From the cell containing the given text, extract its center point as (X, Y) coordinate. 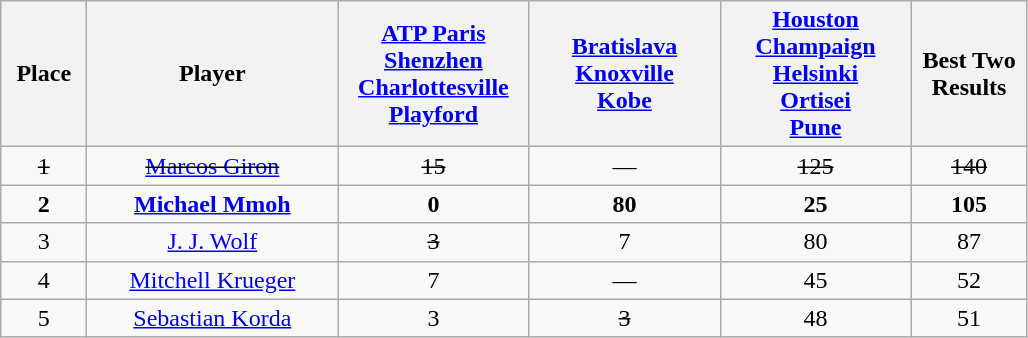
4 (44, 280)
0 (434, 204)
5 (44, 318)
105 (969, 204)
45 (816, 280)
Michael Mmoh (212, 204)
1 (44, 166)
25 (816, 204)
Sebastian Korda (212, 318)
Best Two Results (969, 74)
Mitchell Krueger (212, 280)
87 (969, 242)
2 (44, 204)
51 (969, 318)
Player (212, 74)
ATP Paris Shenzhen Charlottesville Playford (434, 74)
Bratislava Knoxville Kobe (624, 74)
52 (969, 280)
125 (816, 166)
Houston Champaign Helsinki Ortisei Pune (816, 74)
Marcos Giron (212, 166)
J. J. Wolf (212, 242)
Place (44, 74)
48 (816, 318)
140 (969, 166)
15 (434, 166)
